Capture the cell that displays the provided text and extract its [X, Y] central coordinate. 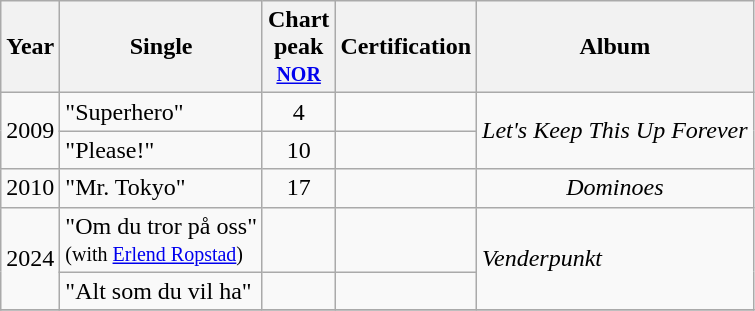
Venderpunkt [616, 258]
"Alt som du vil ha" [162, 291]
2024 [30, 258]
Album [616, 47]
10 [298, 150]
Let's Keep This Up Forever [616, 131]
"Om du tror på oss"(with Erlend Ropstad) [162, 240]
Year [30, 47]
Single [162, 47]
"Mr. Tokyo" [162, 188]
Dominoes [616, 188]
"Please!" [162, 150]
"Superhero" [162, 112]
17 [298, 188]
2010 [30, 188]
Certification [406, 47]
2009 [30, 131]
4 [298, 112]
Chart peakNOR [298, 47]
